Scan for the cell matching the given text and deliver its [x, y] coordinate at center. 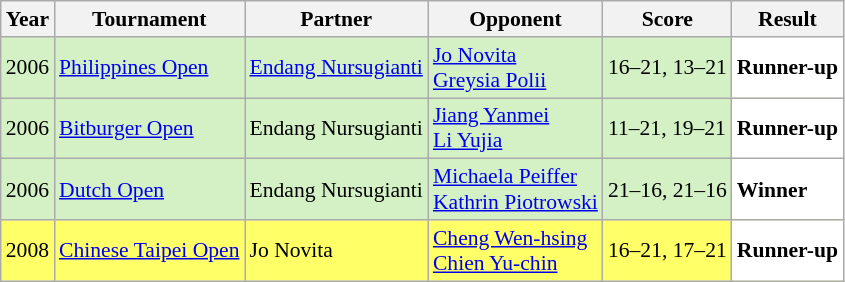
Winner [788, 190]
Bitburger Open [149, 128]
Cheng Wen-hsing Chien Yu-chin [516, 250]
Dutch Open [149, 190]
16–21, 13–21 [668, 68]
Opponent [516, 19]
Michaela Peiffer Kathrin Piotrowski [516, 190]
Jiang Yanmei Li Yujia [516, 128]
11–21, 19–21 [668, 128]
Chinese Taipei Open [149, 250]
21–16, 21–16 [668, 190]
Score [668, 19]
Philippines Open [149, 68]
2008 [28, 250]
Tournament [149, 19]
Result [788, 19]
16–21, 17–21 [668, 250]
Partner [336, 19]
Year [28, 19]
Jo Novita [336, 250]
Jo Novita Greysia Polii [516, 68]
